Pinpoint the cell where the given text exists, returning its (x, y) midpoint coordinate. 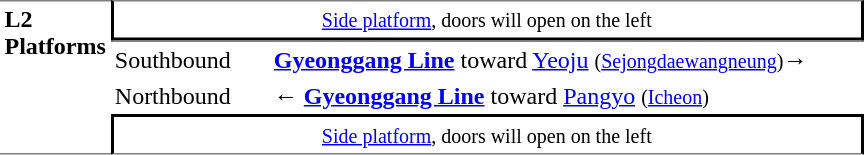
Southbound (190, 59)
Northbound (190, 96)
← Gyeonggang Line toward Pangyo (Icheon) (566, 96)
Gyeonggang Line toward Yeoju (Sejongdaewangneung)→ (566, 59)
L2Platforms (55, 77)
